From the cell containing the given text, extract its center point as (x, y) coordinate. 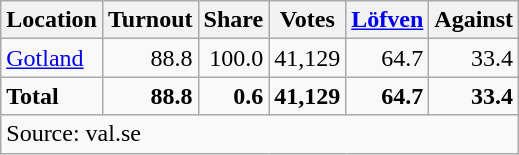
0.6 (234, 96)
100.0 (234, 58)
Gotland (52, 58)
Against (474, 20)
Share (234, 20)
Source: val.se (260, 134)
Löfven (388, 20)
Turnout (150, 20)
Votes (308, 20)
Total (52, 96)
Location (52, 20)
